Scan for the cell matching the given text and deliver its [X, Y] coordinate at center. 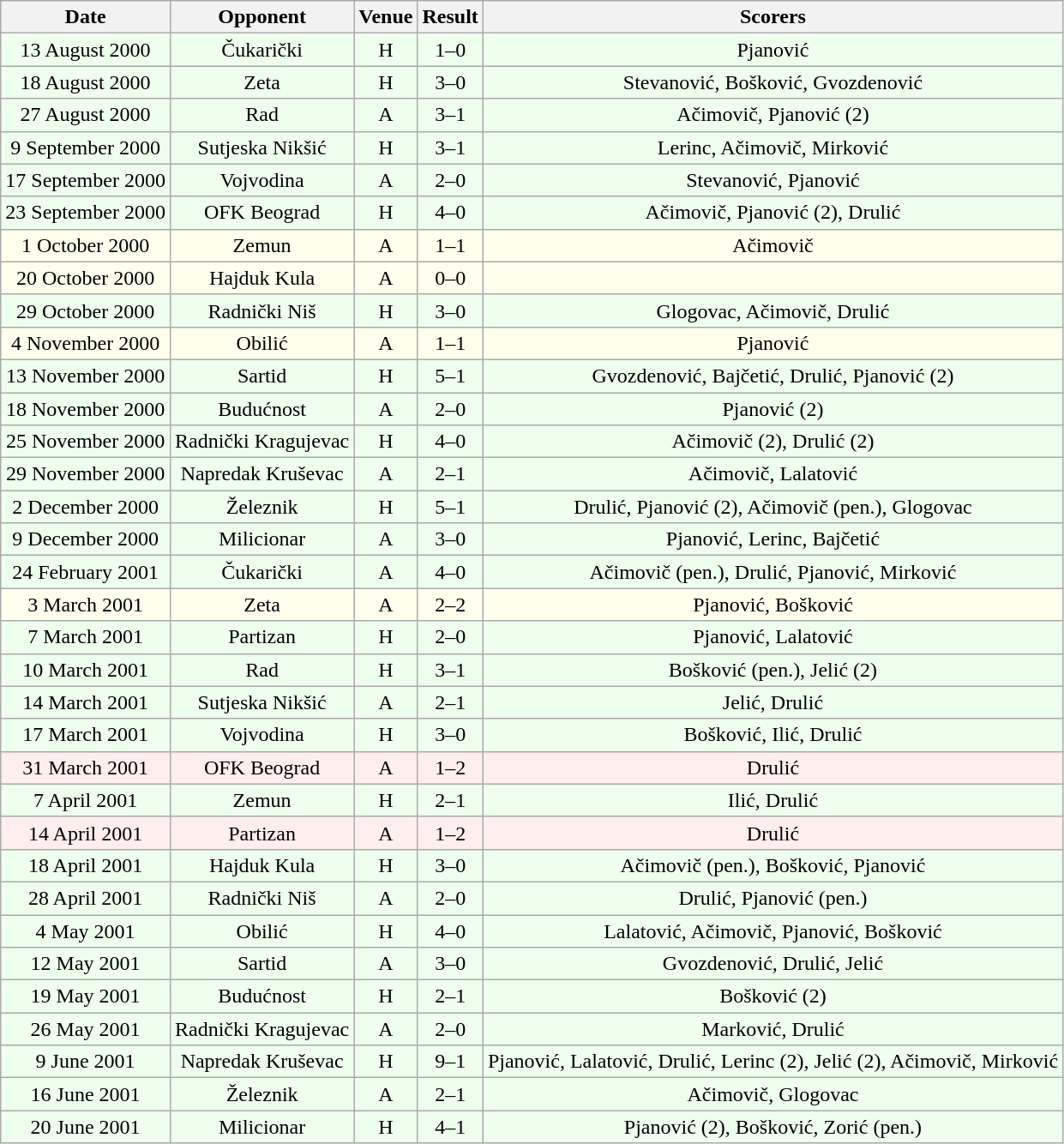
Pjanović (2), Bošković, Zorić (pen.) [772, 1127]
18 April 2001 [86, 865]
Stevanović, Pjanović [772, 180]
17 September 2000 [86, 180]
Scorers [772, 17]
Glogovac, Ačimovič, Drulić [772, 310]
0–0 [450, 278]
19 May 2001 [86, 996]
9 December 2000 [86, 539]
Bošković (pen.), Jelić (2) [772, 670]
Stevanović, Bošković, Gvozdenović [772, 82]
Ačimovič, Pjanović (2) [772, 115]
Jelić, Drulić [772, 702]
14 April 2001 [86, 833]
Date [86, 17]
4 November 2000 [86, 343]
29 November 2000 [86, 474]
10 March 2001 [86, 670]
28 April 2001 [86, 898]
20 June 2001 [86, 1127]
Gvozdenović, Drulić, Jelić [772, 964]
Bošković, Ilić, Drulić [772, 735]
Drulić, Pjanović (2), Ačimovič (pen.), Glogovac [772, 507]
23 September 2000 [86, 213]
Pjanović, Lalatović, Drulić, Lerinc (2), Jelić (2), Ačimovič, Mirković [772, 1062]
2 December 2000 [86, 507]
Drulić, Pjanović (pen.) [772, 898]
14 March 2001 [86, 702]
Pjanović, Bošković [772, 605]
7 March 2001 [86, 637]
Ačimovič, Pjanović (2), Drulić [772, 213]
17 March 2001 [86, 735]
Pjanović, Lerinc, Bajčetić [772, 539]
16 June 2001 [86, 1094]
4–1 [450, 1127]
7 April 2001 [86, 800]
2–2 [450, 605]
18 August 2000 [86, 82]
Pjanović, Lalatović [772, 637]
9 September 2000 [86, 148]
Marković, Drulić [772, 1029]
Ačimovič (pen.), Bošković, Pjanović [772, 865]
12 May 2001 [86, 964]
26 May 2001 [86, 1029]
Ačimovič, Glogovac [772, 1094]
9 June 2001 [86, 1062]
20 October 2000 [86, 278]
Ačimovič (pen.), Drulić, Pjanović, Mirković [772, 572]
Ačimovič, Lalatović [772, 474]
31 March 2001 [86, 768]
29 October 2000 [86, 310]
9–1 [450, 1062]
13 August 2000 [86, 50]
Gvozdenović, Bajčetić, Drulić, Pjanović (2) [772, 376]
Opponent [261, 17]
24 February 2001 [86, 572]
Lalatović, Ačimovič, Pjanović, Bošković [772, 930]
1 October 2000 [86, 245]
Result [450, 17]
27 August 2000 [86, 115]
3 March 2001 [86, 605]
18 November 2000 [86, 409]
25 November 2000 [86, 442]
Lerinc, Ačimovič, Mirković [772, 148]
Ilić, Drulić [772, 800]
4 May 2001 [86, 930]
Ačimovič (2), Drulić (2) [772, 442]
Bošković (2) [772, 996]
Venue [386, 17]
Ačimovič [772, 245]
Pjanović (2) [772, 409]
1–0 [450, 50]
13 November 2000 [86, 376]
